Determine the (x, y) coordinate at the center of the cell enclosing the given text.  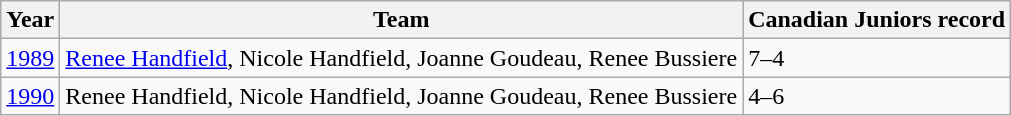
4–6 (877, 96)
7–4 (877, 58)
Year (30, 20)
Canadian Juniors record (877, 20)
1989 (30, 58)
1990 (30, 96)
Team (402, 20)
